Determine the [X, Y] coordinate at the center of the cell enclosing the given text.  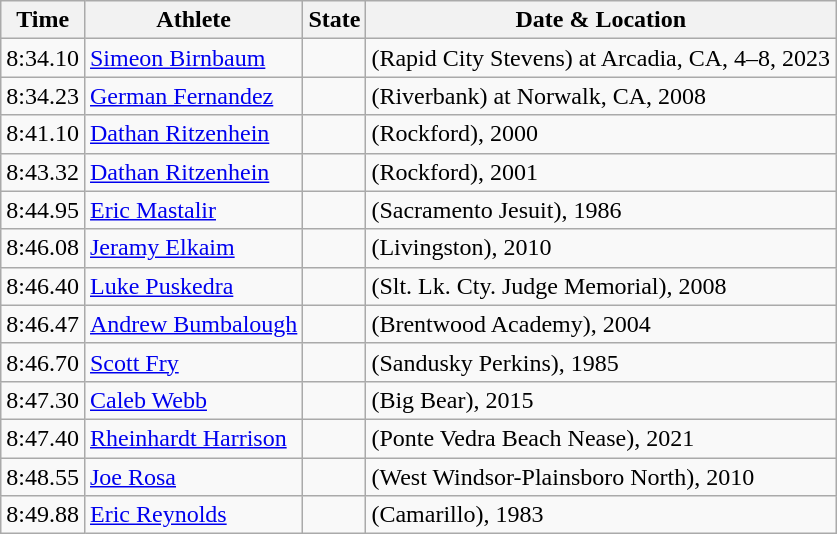
(Riverbank) at Norwalk, CA, 2008 [601, 96]
Scott Fry [193, 362]
(Rockford), 2001 [601, 172]
8:46.40 [43, 286]
8:49.88 [43, 515]
Date & Location [601, 20]
Luke Puskedra [193, 286]
8:48.55 [43, 477]
(Big Bear), 2015 [601, 400]
(Slt. Lk. Cty. Judge Memorial), 2008 [601, 286]
Andrew Bumbalough [193, 324]
German Fernandez [193, 96]
(Rockford), 2000 [601, 134]
8:46.70 [43, 362]
8:34.10 [43, 58]
8:34.23 [43, 96]
Simeon Birnbaum [193, 58]
Eric Reynolds [193, 515]
Jeramy Elkaim [193, 248]
State [334, 20]
(Brentwood Academy), 2004 [601, 324]
(West Windsor-Plainsboro North), 2010 [601, 477]
(Ponte Vedra Beach Nease), 2021 [601, 438]
Caleb Webb [193, 400]
(Livingston), 2010 [601, 248]
8:46.47 [43, 324]
(Sandusky Perkins), 1985 [601, 362]
(Sacramento Jesuit), 1986 [601, 210]
8:41.10 [43, 134]
8:43.32 [43, 172]
Joe Rosa [193, 477]
(Rapid City Stevens) at Arcadia, CA, 4–8, 2023 [601, 58]
8:47.30 [43, 400]
8:46.08 [43, 248]
Rheinhardt Harrison [193, 438]
Time [43, 20]
Athlete [193, 20]
Eric Mastalir [193, 210]
(Camarillo), 1983 [601, 515]
8:47.40 [43, 438]
8:44.95 [43, 210]
